Locate the cell with the specified text and output its (x, y) center coordinate. 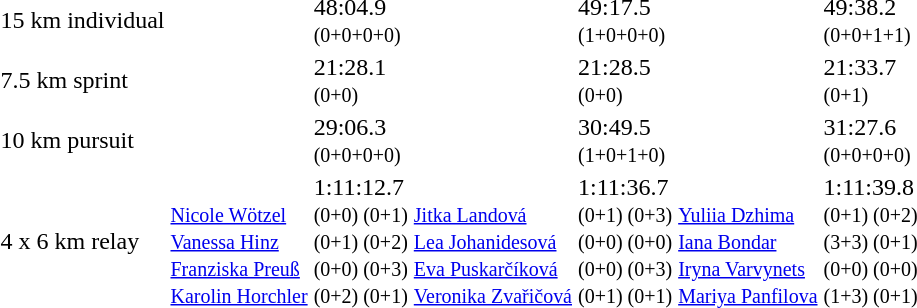
30:49.5(1+0+1+0) (624, 140)
21:28.5(0+0) (624, 80)
21:28.1(0+0) (360, 80)
29:06.3(0+0+0+0) (360, 140)
